Find where the given text appears and provide that cell's center as [X, Y] coordinate. 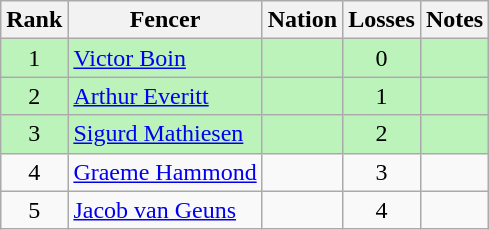
Jacob van Geuns [165, 210]
Notes [454, 20]
Graeme Hammond [165, 172]
Losses [382, 20]
Sigurd Mathiesen [165, 134]
0 [382, 58]
Nation [302, 20]
5 [34, 210]
Victor Boin [165, 58]
Rank [34, 20]
Arthur Everitt [165, 96]
Fencer [165, 20]
